Return the (X, Y) coordinate for the center point of the cell that contains the specified text.  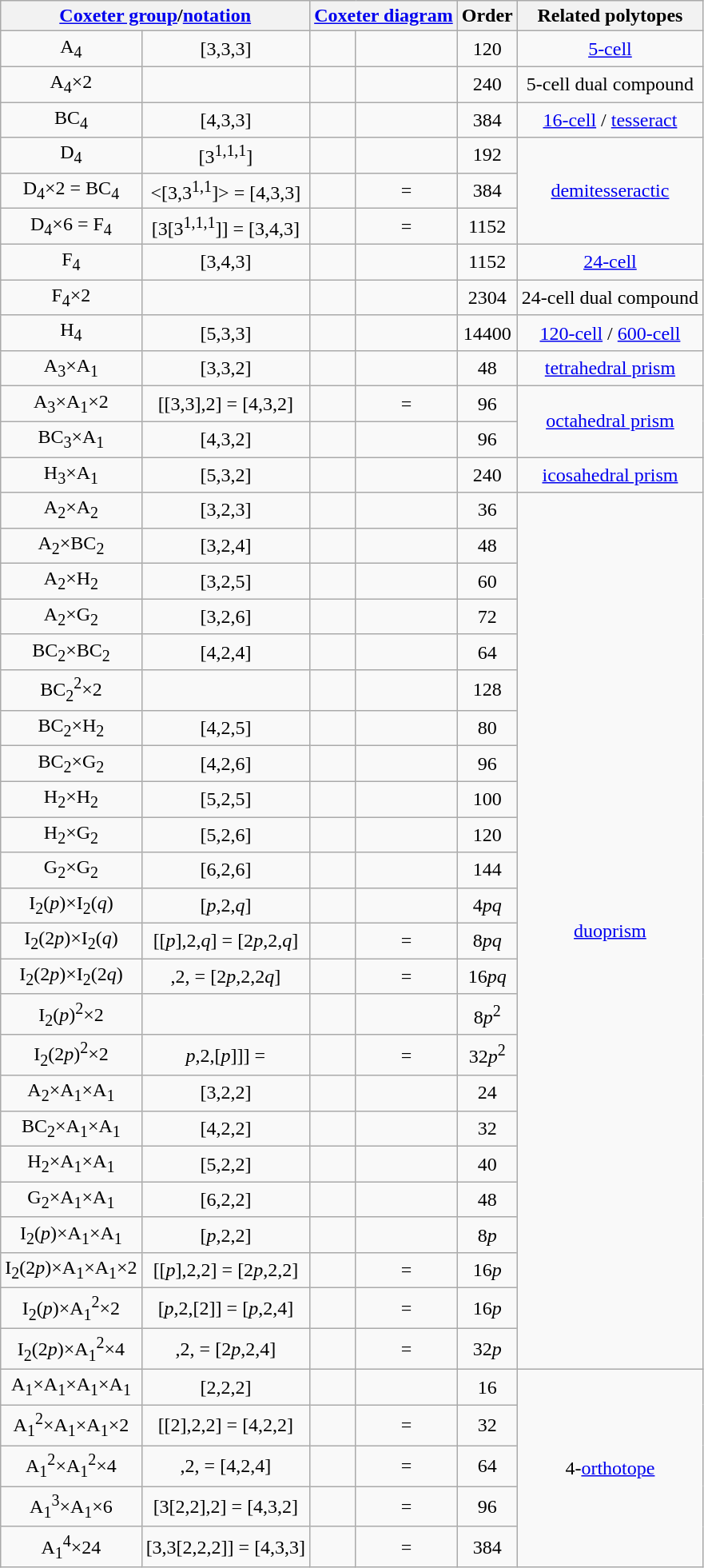
,2, = [4,2,4] (225, 1466)
tetrahedral prism (610, 369)
4-orthotope (610, 1469)
H2×H2 (71, 799)
24 (487, 1093)
I2(2p)×A12×4 (71, 1350)
24-cell dual compound (610, 297)
I2(p)2×2 (71, 1014)
[5,3,3] (225, 333)
BC2×BC2 (71, 652)
2304 (487, 297)
32p (487, 1350)
A3×A1×2 (71, 404)
H4 (71, 333)
A2×A1×A1 (71, 1093)
[3,2,6] (225, 616)
I2(2p)×I2(q) (71, 941)
[4,2,2] (225, 1128)
32p2 (487, 1055)
128 (487, 691)
120-cell / 600-cell (610, 333)
duoprism (610, 931)
A13×A1×6 (71, 1506)
Related polytopes (610, 16)
192 (487, 155)
[4,2,6] (225, 764)
[[2],2,2] = [4,2,2] (225, 1425)
Coxeter group/notation (155, 16)
60 (487, 581)
I2(p)×A12×2 (71, 1308)
[[3,3],2] = [4,3,2] (225, 404)
,2, = [2p,2,2q] (225, 976)
G2×A1×A1 (71, 1199)
D4×2 = BC4 (71, 190)
5-cell (610, 49)
I2(p)×A1×A1 (71, 1235)
[p,2,q] (225, 905)
A4×2 (71, 84)
D4×6 = F4 (71, 227)
Coxeter diagram (384, 16)
[3,2,4] (225, 545)
I2(2p)×I2(2q) (71, 976)
,2, = [2p,2,4] (225, 1350)
A3×A1 (71, 369)
BC2×G2 (71, 764)
[p,2,[2]] = [p,2,4] (225, 1308)
I2(p)×I2(q) (71, 905)
[6,2,6] (225, 870)
[5,2,6] (225, 835)
A2×A2 (71, 510)
BC2×H2 (71, 728)
[3,2,5] (225, 581)
[3,3,2] (225, 369)
Order (487, 16)
H2×G2 (71, 835)
8pq (487, 941)
[5,2,2] (225, 1164)
14400 (487, 333)
<[3,31,1]> = [4,3,3] (225, 190)
G2×G2 (71, 870)
8p2 (487, 1014)
A12×A1×A1×2 (71, 1425)
16-cell / tesseract (610, 120)
A2×H2 (71, 581)
icosahedral prism (610, 475)
H3×A1 (71, 475)
[5,3,2] (225, 475)
H2×A1×A1 (71, 1164)
F4×2 (71, 297)
8p (487, 1235)
[4,3,3] (225, 120)
80 (487, 728)
[[p],2,q] = [2p,2,q] (225, 941)
[3,3[2,2,2]] = [4,3,3] (225, 1546)
A4 (71, 49)
[3,4,3] (225, 262)
BC4 (71, 120)
F4 (71, 262)
5-cell dual compound (610, 84)
[3[2,2],2] = [4,3,2] (225, 1506)
[[p],2,2] = [2p,2,2] (225, 1271)
16 (487, 1387)
4pq (487, 905)
p,2,[p]]] = (225, 1055)
[3,3,3] (225, 49)
D4 (71, 155)
A12×A12×4 (71, 1466)
A14×24 (71, 1546)
[4,3,2] (225, 439)
[5,2,5] (225, 799)
BC2×A1×A1 (71, 1128)
BC3×A1 (71, 439)
[4,2,4] (225, 652)
A2×BC2 (71, 545)
24-cell (610, 262)
demitesseractic (610, 191)
A1×A1×A1×A1 (71, 1387)
36 (487, 510)
144 (487, 870)
100 (487, 799)
[31,1,1] (225, 155)
I2(2p)×A1×A1×2 (71, 1271)
[3[31,1,1]] = [3,4,3] (225, 227)
16pq (487, 976)
A2×G2 (71, 616)
[2,2,2] (225, 1387)
BC22×2 (71, 691)
[6,2,2] (225, 1199)
[p,2,2] (225, 1235)
[3,2,2] (225, 1093)
[4,2,5] (225, 728)
I2(2p)2×2 (71, 1055)
octahedral prism (610, 422)
[3,2,3] (225, 510)
72 (487, 616)
40 (487, 1164)
